For the text-containing cell, return its midpoint in [x, y] coordinate format. 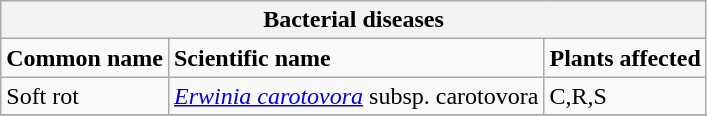
Soft rot [85, 96]
Plants affected [625, 58]
Common name [85, 58]
Bacterial diseases [354, 20]
Scientific name [356, 58]
C,R,S [625, 96]
Erwinia carotovora subsp. carotovora [356, 96]
